From the cell containing the given text, extract its center point as (X, Y) coordinate. 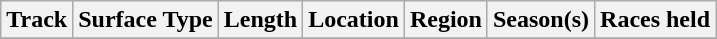
Location (354, 20)
Track (37, 20)
Races held (656, 20)
Region (446, 20)
Season(s) (540, 20)
Surface Type (146, 20)
Length (260, 20)
